Detect which cell encompasses the target text, then output its [X, Y] center coordinate. 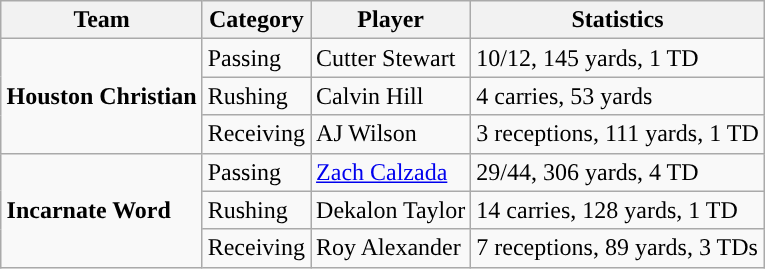
7 receptions, 89 yards, 3 TDs [618, 248]
Dekalon Taylor [391, 210]
Houston Christian [102, 96]
Incarnate Word [102, 210]
Calvin Hill [391, 96]
Player [391, 20]
Statistics [618, 20]
Zach Calzada [391, 172]
AJ Wilson [391, 134]
3 receptions, 111 yards, 1 TD [618, 134]
4 carries, 53 yards [618, 96]
Category [256, 20]
10/12, 145 yards, 1 TD [618, 58]
Team [102, 20]
Roy Alexander [391, 248]
Cutter Stewart [391, 58]
14 carries, 128 yards, 1 TD [618, 210]
29/44, 306 yards, 4 TD [618, 172]
